Return (x, y) of the center of cell containing provided text 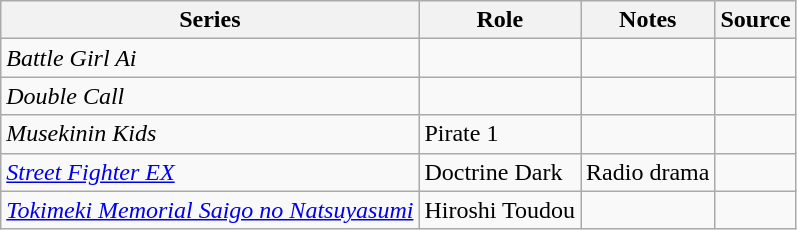
Double Call (210, 96)
Radio drama (648, 172)
Battle Girl Ai (210, 58)
Role (500, 20)
Hiroshi Toudou (500, 210)
Musekinin Kids (210, 134)
Tokimeki Memorial Saigo no Natsuyasumi (210, 210)
Street Fighter EX (210, 172)
Series (210, 20)
Pirate 1 (500, 134)
Notes (648, 20)
Doctrine Dark (500, 172)
Source (756, 20)
